Find where the given text appears and provide that cell's center as (X, Y) coordinate. 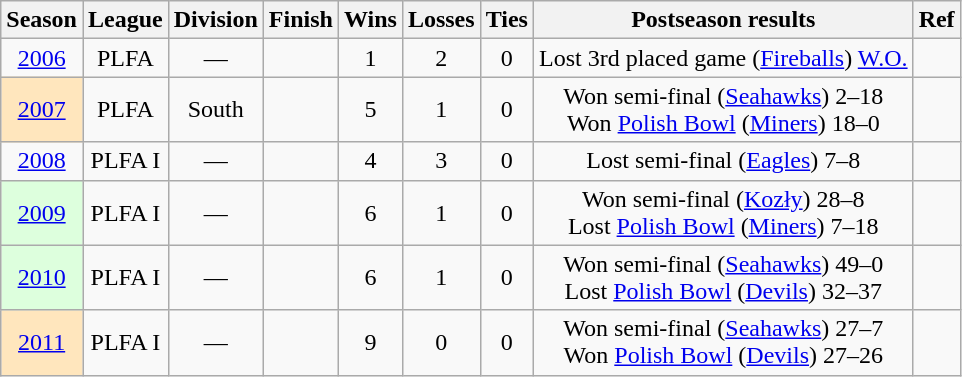
2009 (42, 212)
Won semi-final (Seahawks) 49–0 Lost Polish Bowl (Devils) 32–37 (723, 278)
9 (370, 342)
2006 (42, 58)
Losses (441, 20)
Finish (300, 20)
Lost semi-final (Eagles) 7–8 (723, 161)
South (216, 110)
2 (441, 58)
2008 (42, 161)
Postseason results (723, 20)
Wins (370, 20)
4 (370, 161)
Ref (936, 20)
3 (441, 161)
Won semi-final (Seahawks) 2–18 Won Polish Bowl (Miners) 18–0 (723, 110)
2007 (42, 110)
Division (216, 20)
Won semi-final (Kozły) 28–8 Lost Polish Bowl (Miners) 7–18 (723, 212)
Ties (506, 20)
2010 (42, 278)
2011 (42, 342)
League (125, 20)
Season (42, 20)
5 (370, 110)
Lost 3rd placed game (Fireballs) W.O. (723, 58)
Won semi-final (Seahawks) 27–7 Won Polish Bowl (Devils) 27–26 (723, 342)
